Capture the cell that displays the provided text and extract its (x, y) central coordinate. 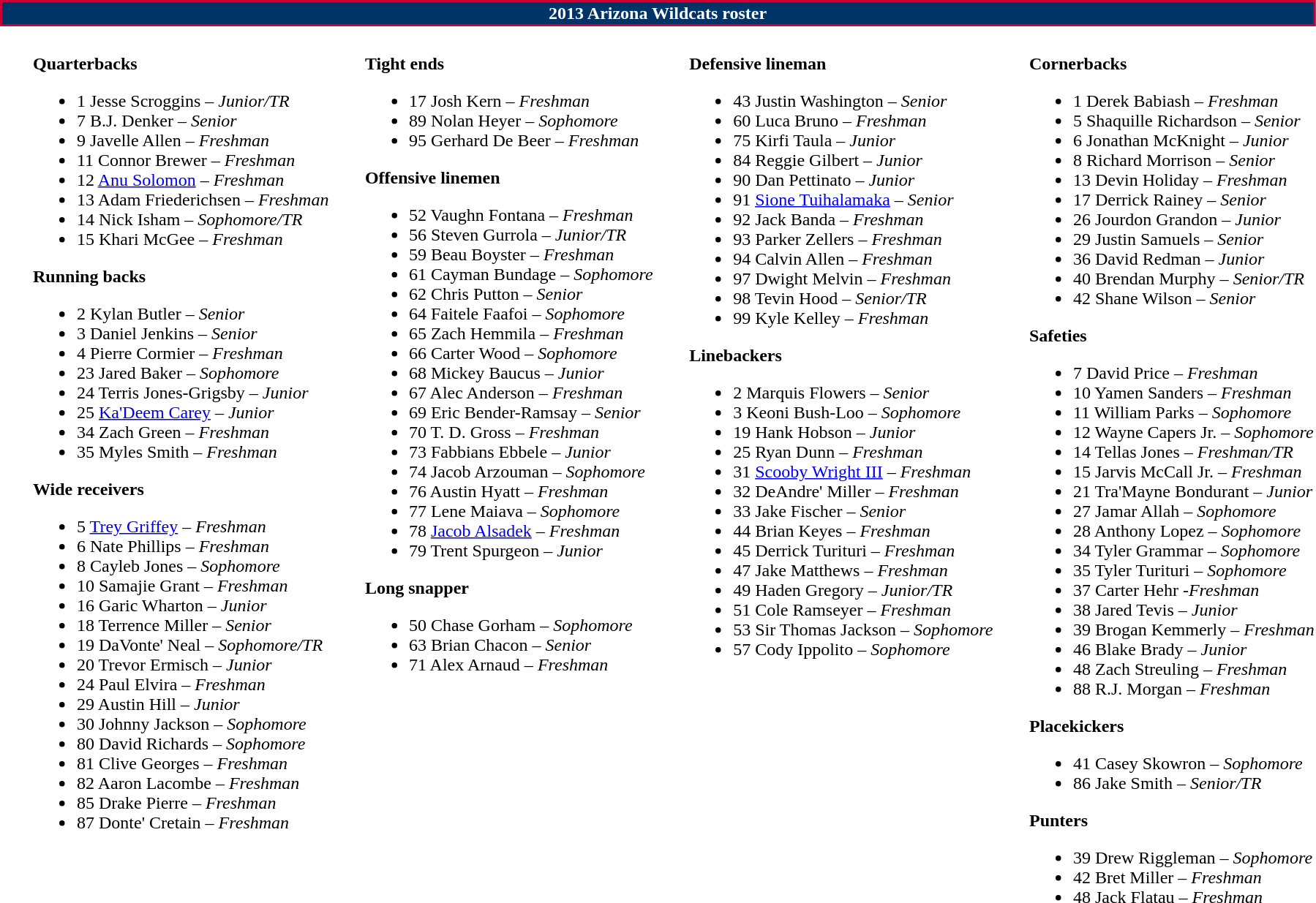
2013 Arizona Wildcats roster (658, 13)
